Capture the cell that displays the provided text and extract its (X, Y) central coordinate. 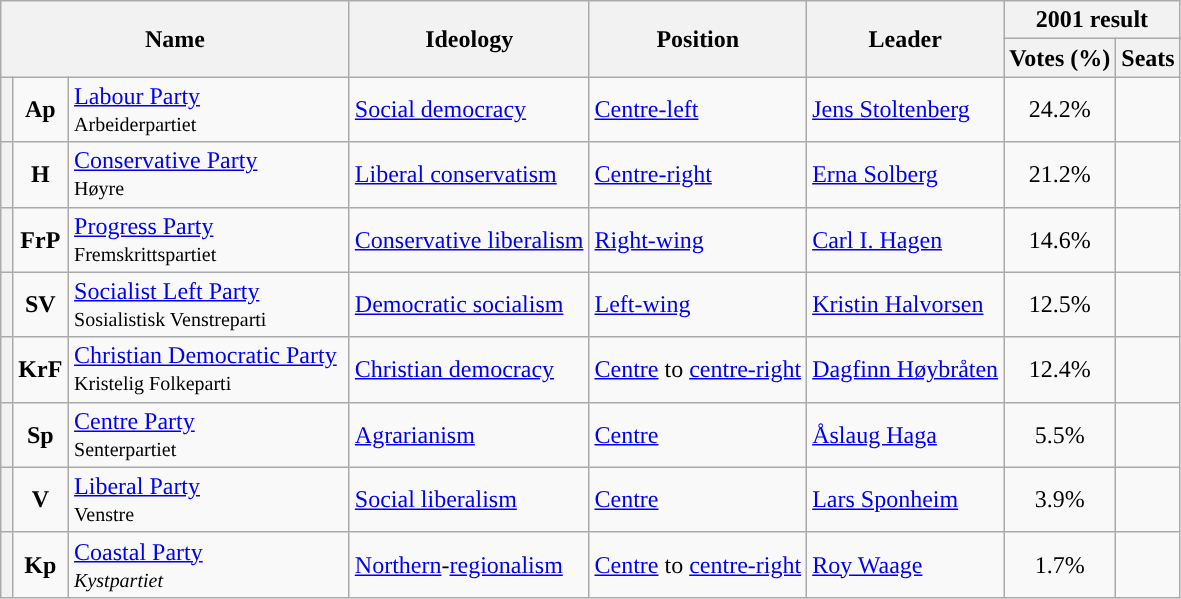
SV (40, 304)
Roy Waage (906, 564)
Coastal PartyKystpartiet (210, 564)
Liberal conservatism (469, 174)
Leader (906, 39)
Name (176, 39)
Progress PartyFremskrittspartiet (210, 240)
Liberal PartyVenstre (210, 500)
Centre PartySenterpartiet (210, 434)
Socialist Left PartySosialistisk Venstreparti (210, 304)
3.9% (1060, 500)
Seats (1148, 58)
Kristin Halvorsen (906, 304)
Christian democracy (469, 370)
Position (698, 39)
Left-wing (698, 304)
Dagfinn Høybråten (906, 370)
Social democracy (469, 110)
1.7% (1060, 564)
H (40, 174)
Conservative liberalism (469, 240)
Jens Stoltenberg (906, 110)
Agrarianism (469, 434)
Lars Sponheim (906, 500)
FrP (40, 240)
Erna Solberg (906, 174)
Northern-regionalism (469, 564)
Social liberalism (469, 500)
Labour PartyArbeiderpartiet (210, 110)
Kp (40, 564)
KrF (40, 370)
12.5% (1060, 304)
14.6% (1060, 240)
5.5% (1060, 434)
2001 result (1092, 20)
24.2% (1060, 110)
V (40, 500)
Ideology (469, 39)
Right-wing (698, 240)
Votes (%) (1060, 58)
Carl I. Hagen (906, 240)
Sp (40, 434)
Christian Democratic PartyKristelig Folkeparti (210, 370)
Åslaug Haga (906, 434)
Democratic socialism (469, 304)
Conservative PartyHøyre (210, 174)
21.2% (1060, 174)
12.4% (1060, 370)
Centre-right (698, 174)
Ap (40, 110)
Centre-left (698, 110)
